Pinpoint the cell where the given text exists, returning its (X, Y) midpoint coordinate. 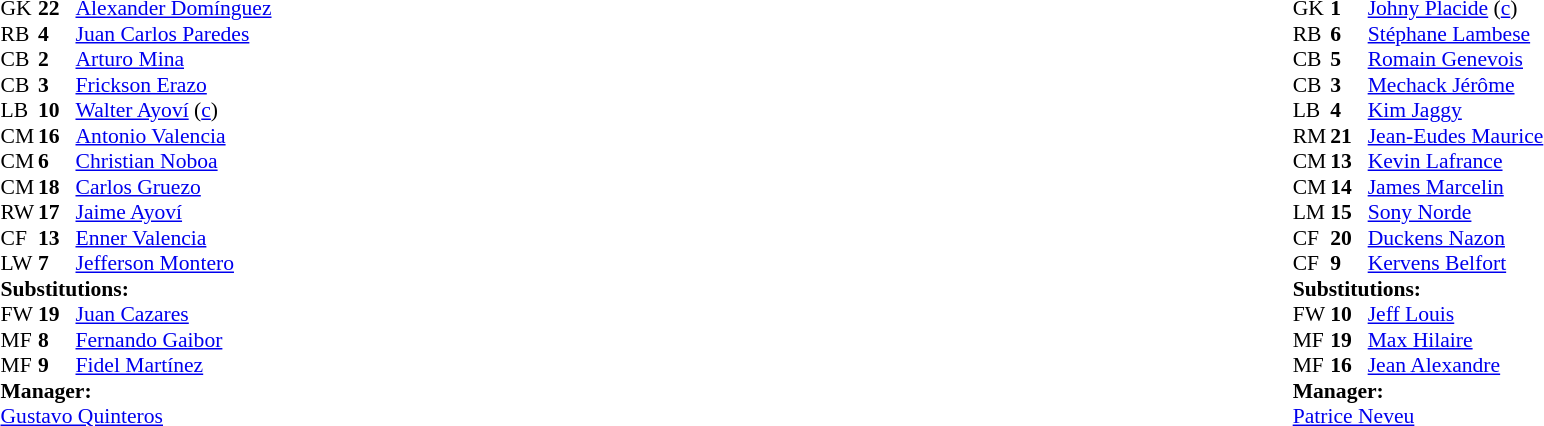
Jeff Louis (1456, 315)
5 (1349, 59)
LM (1312, 213)
21 (1349, 136)
Sony Norde (1456, 213)
Kim Jaggy (1456, 111)
Christian Noboa (174, 161)
14 (1349, 187)
Fernando Gaibor (174, 340)
Jaime Ayoví (174, 213)
Duckens Nazon (1456, 238)
Frickson Erazo (174, 85)
17 (57, 213)
Antonio Valencia (174, 136)
Romain Genevois (1456, 59)
15 (1349, 213)
18 (57, 187)
Max Hilaire (1456, 340)
Arturo Mina (174, 59)
Kevin Lafrance (1456, 161)
RW (19, 213)
7 (57, 263)
Kervens Belfort (1456, 263)
Juan Carlos Paredes (174, 34)
Mechack Jérôme (1456, 85)
Jean Alexandre (1456, 365)
8 (57, 340)
20 (1349, 238)
Carlos Gruezo (174, 187)
Walter Ayoví (c) (174, 111)
Juan Cazares (174, 315)
Enner Valencia (174, 238)
2 (57, 59)
Fidel Martínez (174, 365)
James Marcelin (1456, 187)
LW (19, 263)
Stéphane Lambese (1456, 34)
RM (1312, 136)
Jefferson Montero (174, 263)
Jean-Eudes Maurice (1456, 136)
